Extract the [x, y] coordinate from the center of the cell holding the provided text.  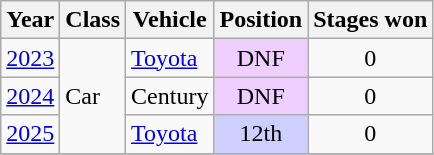
Class [93, 20]
Stages won [370, 20]
2025 [30, 134]
2024 [30, 96]
Car [93, 96]
Position [261, 20]
Year [30, 20]
2023 [30, 58]
Vehicle [170, 20]
12th [261, 134]
Century [170, 96]
